Detect which cell encompasses the target text, then output its [x, y] center coordinate. 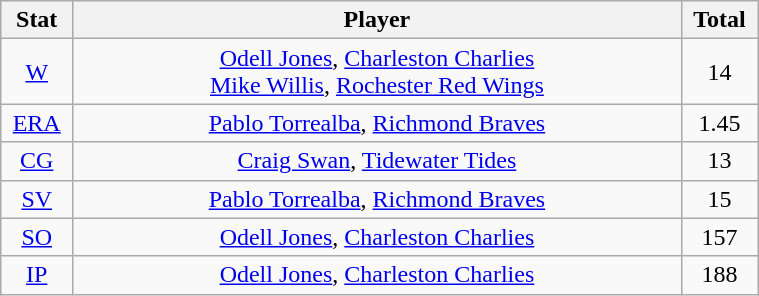
CG [37, 161]
Total [719, 20]
SV [37, 199]
14 [719, 72]
Stat [37, 20]
13 [719, 161]
Odell Jones, Charleston Charlies Mike Willis, Rochester Red Wings [378, 72]
Player [378, 20]
157 [719, 237]
15 [719, 199]
IP [37, 275]
188 [719, 275]
1.45 [719, 123]
W [37, 72]
Craig Swan, Tidewater Tides [378, 161]
ERA [37, 123]
SO [37, 237]
